Return (X, Y) of the center of cell containing provided text 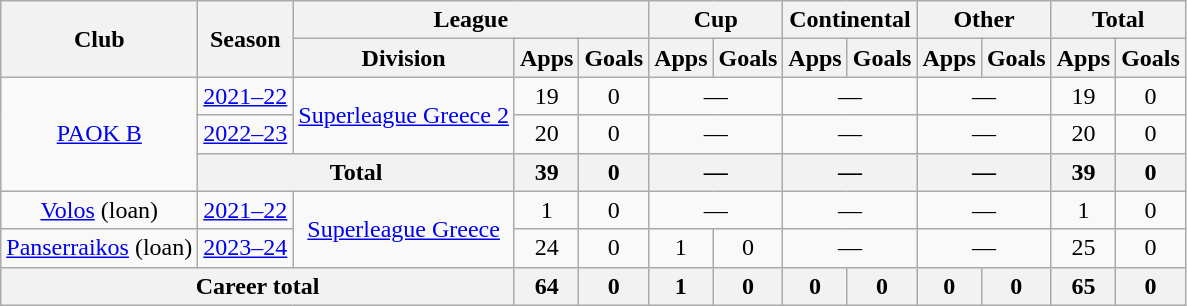
25 (1083, 248)
24 (546, 248)
PAOK B (100, 134)
2022–23 (246, 134)
Season (246, 39)
2023–24 (246, 248)
Club (100, 39)
Other (984, 20)
Career total (258, 286)
Superleague Greece 2 (404, 115)
Division (404, 58)
64 (546, 286)
League (471, 20)
Panserraikos (loan) (100, 248)
65 (1083, 286)
Continental (850, 20)
Volos (loan) (100, 210)
Superleague Greece (404, 229)
Cup (716, 20)
